Capture the cell that displays the provided text and extract its (X, Y) central coordinate. 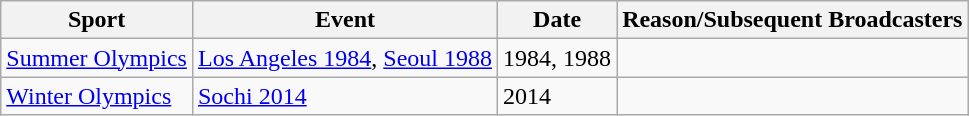
Sochi 2014 (344, 96)
Reason/Subsequent Broadcasters (792, 20)
Summer Olympics (97, 58)
Los Angeles 1984, Seoul 1988 (344, 58)
1984, 1988 (558, 58)
2014 (558, 96)
Date (558, 20)
Sport (97, 20)
Event (344, 20)
Winter Olympics (97, 96)
